Determine the [X, Y] coordinate at the center of the cell enclosing the given text.  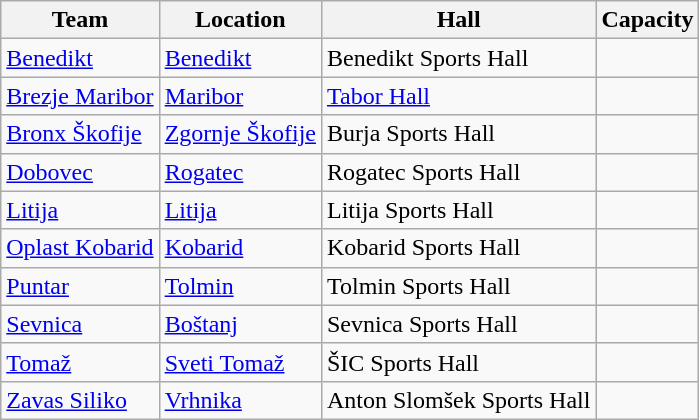
Litija Sports Hall [458, 210]
Bronx Škofije [80, 134]
Zavas Siliko [80, 400]
Kobarid [240, 248]
Brezje Maribor [80, 96]
Hall [458, 20]
Tolmin [240, 286]
Rogatec Sports Hall [458, 172]
Boštanj [240, 324]
Tolmin Sports Hall [458, 286]
Maribor [240, 96]
Puntar [80, 286]
Sevnica [80, 324]
Zgornje Škofije [240, 134]
Sveti Tomaž [240, 362]
Tabor Hall [458, 96]
Oplast Kobarid [80, 248]
Benedikt Sports Hall [458, 58]
Vrhnika [240, 400]
Burja Sports Hall [458, 134]
Dobovec [80, 172]
ŠIC Sports Hall [458, 362]
Anton Slomšek Sports Hall [458, 400]
Capacity [648, 20]
Tomaž [80, 362]
Location [240, 20]
Kobarid Sports Hall [458, 248]
Rogatec [240, 172]
Team [80, 20]
Sevnica Sports Hall [458, 324]
